Scan for the cell matching the given text and deliver its [x, y] coordinate at center. 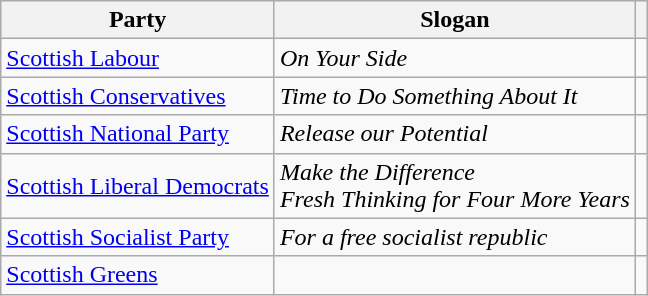
Scottish Labour [138, 58]
Time to Do Something About It [454, 96]
Release our Potential [454, 134]
Scottish Liberal Democrats [138, 186]
Party [138, 20]
Scottish Conservatives [138, 96]
Slogan [454, 20]
On Your Side [454, 58]
For a free socialist republic [454, 237]
Make the DifferenceFresh Thinking for Four More Years [454, 186]
Scottish National Party [138, 134]
Scottish Greens [138, 275]
Scottish Socialist Party [138, 237]
